Provide the (x, y) coordinate of the cell's center where the given text is located.  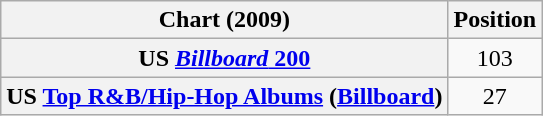
Position (495, 20)
27 (495, 96)
US Top R&B/Hip-Hop Albums (Billboard) (224, 96)
US Billboard 200 (224, 58)
Chart (2009) (224, 20)
103 (495, 58)
